Capture the cell that displays the provided text and extract its [X, Y] central coordinate. 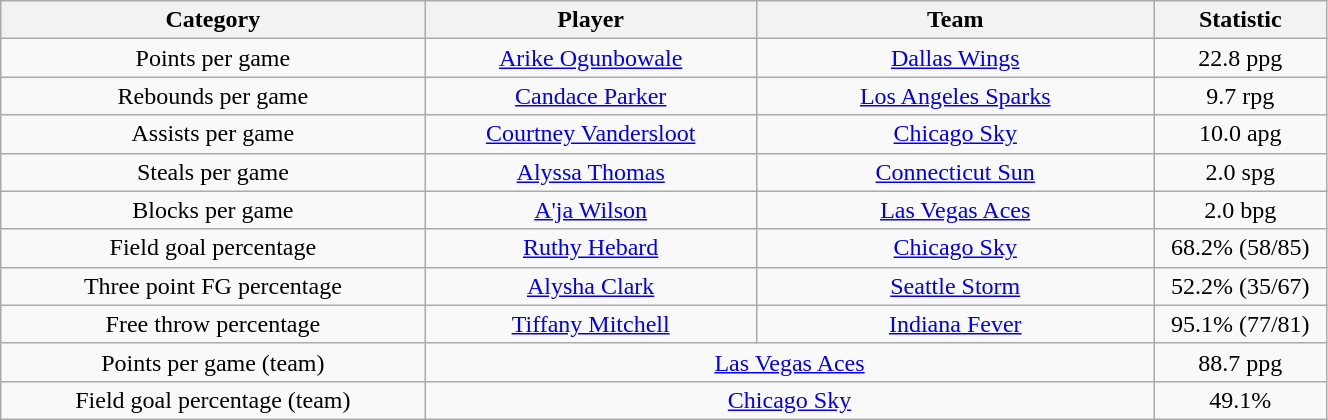
Tiffany Mitchell [590, 324]
Rebounds per game [213, 96]
Alyssa Thomas [590, 172]
Free throw percentage [213, 324]
2.0 bpg [1240, 210]
Points per game (team) [213, 362]
Candace Parker [590, 96]
10.0 apg [1240, 134]
9.7 rpg [1240, 96]
Steals per game [213, 172]
Team [955, 20]
Arike Ogunbowale [590, 58]
Field goal percentage [213, 248]
Los Angeles Sparks [955, 96]
Player [590, 20]
Indiana Fever [955, 324]
2.0 spg [1240, 172]
Alysha Clark [590, 286]
Connecticut Sun [955, 172]
A'ja Wilson [590, 210]
22.8 ppg [1240, 58]
Dallas Wings [955, 58]
Points per game [213, 58]
Ruthy Hebard [590, 248]
Statistic [1240, 20]
Three point FG percentage [213, 286]
52.2% (35/67) [1240, 286]
49.1% [1240, 400]
Seattle Storm [955, 286]
Blocks per game [213, 210]
Assists per game [213, 134]
88.7 ppg [1240, 362]
68.2% (58/85) [1240, 248]
Courtney Vandersloot [590, 134]
Field goal percentage (team) [213, 400]
95.1% (77/81) [1240, 324]
Category [213, 20]
